Return [x, y] of the center of cell containing provided text 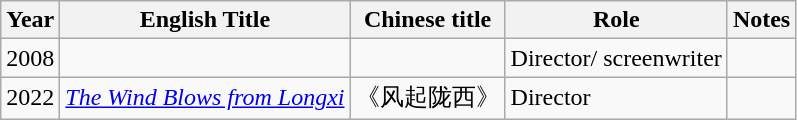
Director [616, 98]
Chinese title [428, 20]
The Wind Blows from Longxi [205, 98]
Notes [761, 20]
English Title [205, 20]
Role [616, 20]
《风起陇西》 [428, 98]
2022 [30, 98]
Year [30, 20]
2008 [30, 58]
Director/ screenwriter [616, 58]
